Find where the given text appears and provide that cell's center as (x, y) coordinate. 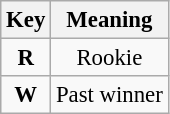
W (26, 95)
Rookie (110, 58)
R (26, 58)
Key (26, 20)
Meaning (110, 20)
Past winner (110, 95)
